From the cell containing the given text, extract its center point as (x, y) coordinate. 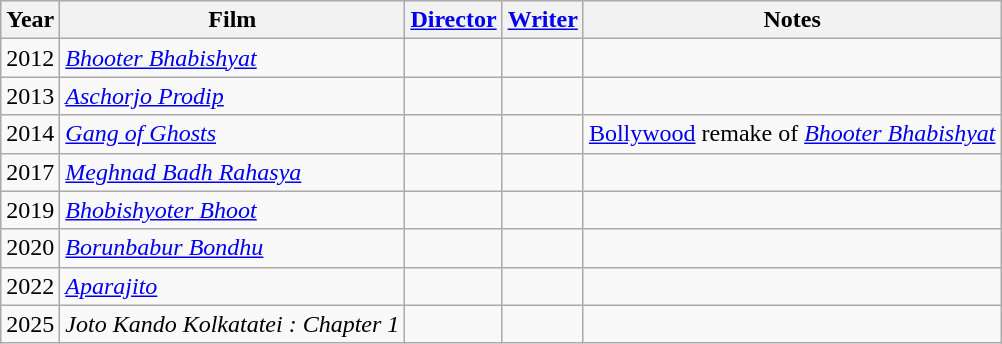
2020 (30, 248)
Joto Kando Kolkatatei : Chapter 1 (232, 324)
Aparajito (232, 286)
Writer (542, 20)
Bollywood remake of Bhooter Bhabishyat (792, 134)
Aschorjo Prodip (232, 96)
2019 (30, 210)
2014 (30, 134)
Meghnad Badh Rahasya (232, 172)
Year (30, 20)
2013 (30, 96)
2025 (30, 324)
2012 (30, 58)
2022 (30, 286)
Director (454, 20)
Borunbabur Bondhu (232, 248)
2017 (30, 172)
Film (232, 20)
Notes (792, 20)
Bhobishyoter Bhoot (232, 210)
Gang of Ghosts (232, 134)
Bhooter Bhabishyat (232, 58)
